Provide the [x, y] coordinate of the cell's center where the given text is located.  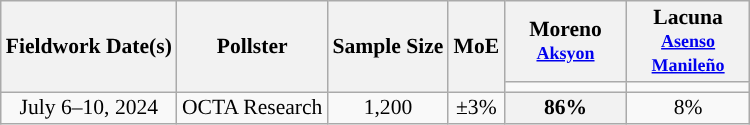
LacunaAsenso Manileño [688, 42]
Sample Size [388, 46]
OCTA Research [252, 108]
MoE [476, 46]
86% [566, 108]
1,200 [388, 108]
Pollster [252, 46]
Fieldwork Date(s) [89, 46]
±3% [476, 108]
July 6–10, 2024 [89, 108]
8% [688, 108]
MorenoAksyon [566, 42]
